Detect which cell encompasses the target text, then output its [X, Y] center coordinate. 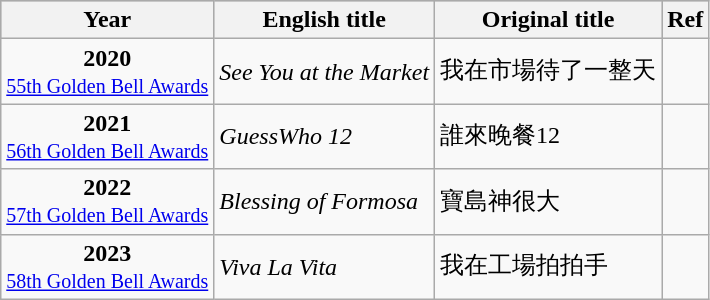
Original title [548, 20]
2020 55th Golden Bell Awards [108, 72]
2021 56th Golden Bell Awards [108, 136]
我在市場待了一整天 [548, 72]
2023 58th Golden Bell Awards [108, 266]
寶島神很大 [548, 202]
Blessing of Formosa [324, 202]
2022 57th Golden Bell Awards [108, 202]
English title [324, 20]
Viva La Vita [324, 266]
Year [108, 20]
Ref [686, 20]
GuessWho 12 [324, 136]
誰來晚餐12 [548, 136]
我在工場拍拍手 [548, 266]
See You at the Market [324, 72]
